Capture the cell that displays the provided text and extract its (X, Y) central coordinate. 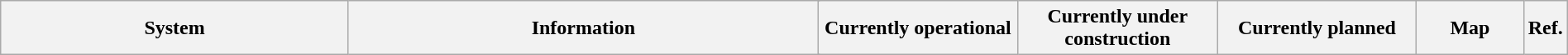
Currently under construction (1117, 28)
Ref. (1545, 28)
Currently operational (918, 28)
System (175, 28)
Map (1470, 28)
Information (583, 28)
Currently planned (1317, 28)
